From the cell containing the given text, extract its center point as (x, y) coordinate. 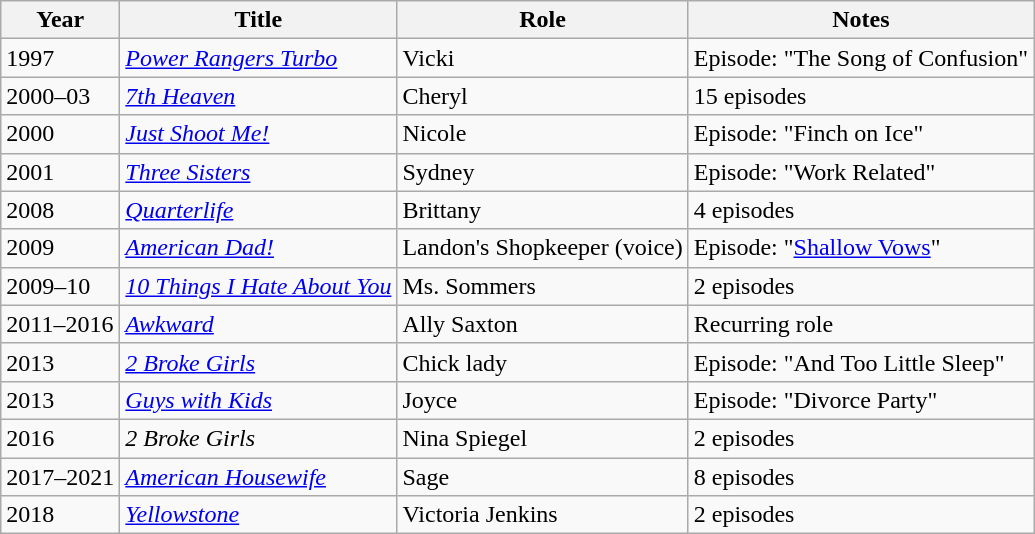
Just Shoot Me! (258, 134)
Landon's Shopkeeper (voice) (542, 248)
2001 (60, 172)
8 episodes (860, 477)
Quarterlife (258, 210)
Recurring role (860, 324)
2000–03 (60, 96)
Ms. Sommers (542, 286)
Episode: "Shallow Vows" (860, 248)
2017–2021 (60, 477)
Ally Saxton (542, 324)
Episode: "And Too Little Sleep" (860, 362)
4 episodes (860, 210)
Victoria Jenkins (542, 515)
Notes (860, 20)
2000 (60, 134)
15 episodes (860, 96)
Joyce (542, 400)
American Housewife (258, 477)
1997 (60, 58)
Episode: "Work Related" (860, 172)
Awkward (258, 324)
Episode: "Finch on Ice" (860, 134)
Episode: "Divorce Party" (860, 400)
Year (60, 20)
Brittany (542, 210)
Nina Spiegel (542, 438)
Title (258, 20)
Episode: "The Song of Confusion" (860, 58)
2009–10 (60, 286)
2008 (60, 210)
Cheryl (542, 96)
Sage (542, 477)
Yellowstone (258, 515)
Power Rangers Turbo (258, 58)
7th Heaven (258, 96)
10 Things I Hate About You (258, 286)
Sydney (542, 172)
2018 (60, 515)
Guys with Kids (258, 400)
American Dad! (258, 248)
Vicki (542, 58)
Role (542, 20)
Three Sisters (258, 172)
2011–2016 (60, 324)
Chick lady (542, 362)
2009 (60, 248)
Nicole (542, 134)
2016 (60, 438)
